Capture the cell that displays the provided text and extract its (x, y) central coordinate. 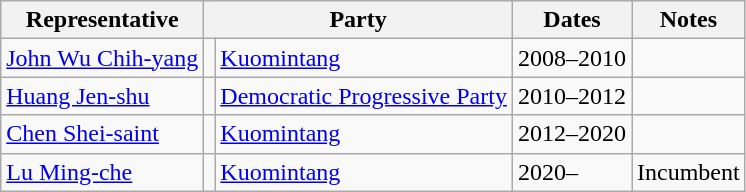
Lu Ming-che (102, 172)
Notes (689, 20)
2008–2010 (572, 58)
Democratic Progressive Party (364, 96)
2010–2012 (572, 96)
2012–2020 (572, 134)
Dates (572, 20)
Representative (102, 20)
Incumbent (689, 172)
Chen Shei-saint (102, 134)
2020– (572, 172)
Party (358, 20)
John Wu Chih-yang (102, 58)
Huang Jen-shu (102, 96)
